Search for the cell housing the specified text and yield its (X, Y) center coordinate. 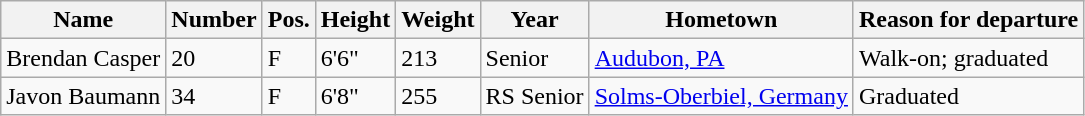
6'6" (355, 58)
Weight (438, 20)
Audubon, PA (721, 58)
6'8" (355, 96)
213 (438, 58)
RS Senior (534, 96)
Pos. (288, 20)
Year (534, 20)
Number (214, 20)
Solms-Oberbiel, Germany (721, 96)
Senior (534, 58)
Walk-on; graduated (968, 58)
Name (84, 20)
Brendan Casper (84, 58)
Reason for departure (968, 20)
20 (214, 58)
Height (355, 20)
Graduated (968, 96)
34 (214, 96)
Javon Baumann (84, 96)
Hometown (721, 20)
255 (438, 96)
